Scan for the cell matching the given text and deliver its [x, y] coordinate at center. 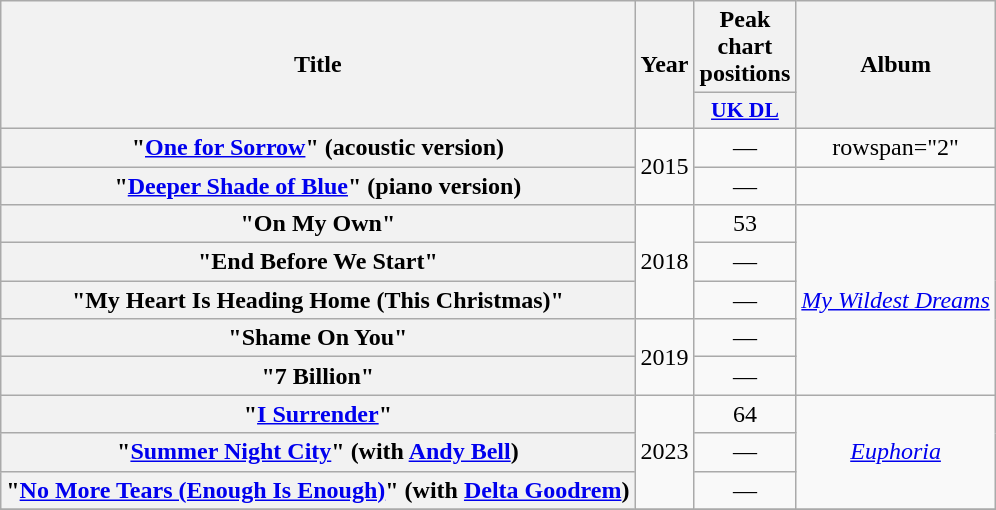
Euphoria [896, 452]
Peak chart positions [745, 47]
2015 [664, 166]
"Summer Night City" (with Andy Bell) [318, 452]
64 [745, 414]
My Wildest Dreams [896, 300]
2019 [664, 357]
Year [664, 65]
"No More Tears (Enough Is Enough)" (with Delta Goodrem) [318, 490]
2018 [664, 262]
"My Heart Is Heading Home (This Christmas)" [318, 300]
"Shame On You" [318, 338]
"I Surrender" [318, 414]
Title [318, 65]
53 [745, 224]
"Deeper Shade of Blue" (piano version) [318, 185]
2023 [664, 452]
"7 Billion" [318, 376]
rowspan="2" [896, 147]
UK DL [745, 111]
"End Before We Start" [318, 262]
"On My Own" [318, 224]
"One for Sorrow" (acoustic version) [318, 147]
Album [896, 65]
